Return [x, y] of the center of cell containing provided text 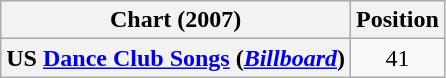
Position [398, 20]
41 [398, 58]
Chart (2007) [176, 20]
US Dance Club Songs (Billboard) [176, 58]
